Determine the [X, Y] coordinate at the center of the cell enclosing the given text.  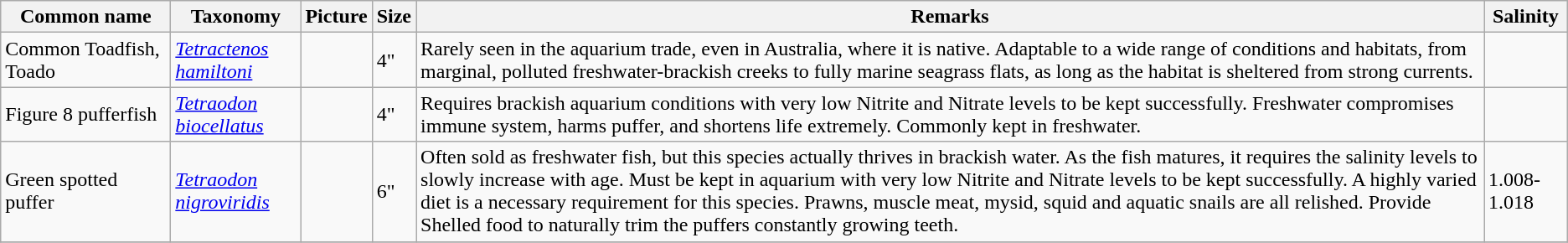
Picture [337, 17]
Tetraodon biocellatus [236, 114]
Figure 8 pufferfish [85, 114]
Tetractenos hamiltoni [236, 60]
1.008-1.018 [1526, 191]
Size [394, 17]
Taxonomy [236, 17]
Remarks [950, 17]
Common Toadfish, Toado [85, 60]
Salinity [1526, 17]
6" [394, 191]
Tetraodon nigroviridis [236, 191]
Green spotted puffer [85, 191]
Common name [85, 17]
